Capture the cell that displays the provided text and extract its (X, Y) central coordinate. 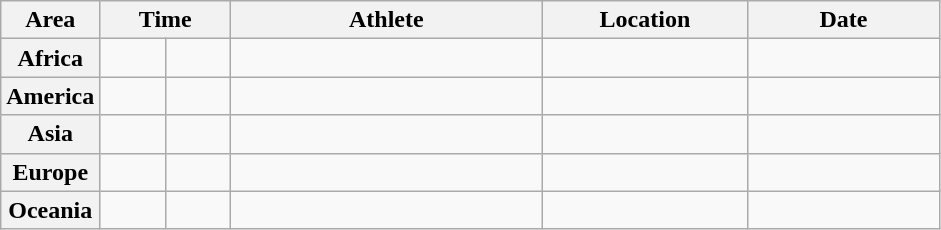
Asia (50, 134)
Date (844, 20)
Athlete (386, 20)
Time (166, 20)
Location (645, 20)
America (50, 96)
Africa (50, 58)
Europe (50, 172)
Area (50, 20)
Oceania (50, 210)
